Capture the cell that displays the provided text and extract its [X, Y] central coordinate. 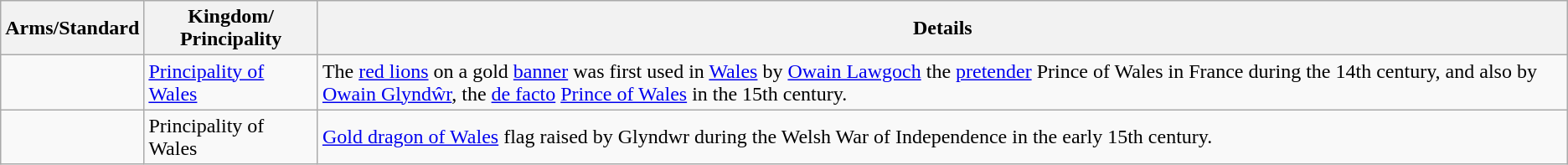
Kingdom/ Principality [231, 28]
Arms/Standard [72, 28]
Details [942, 28]
Gold dragon of Wales flag raised by Glyndwr during the Welsh War of Independence in the early 15th century. [942, 137]
